Output the (x, y) coordinate of the center of the cell containing the given text.  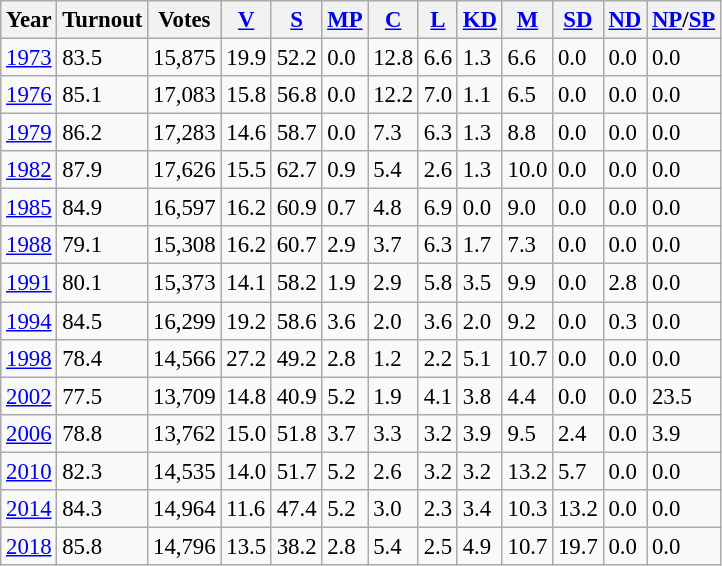
8.8 (527, 133)
2006 (29, 433)
7.0 (438, 95)
17,626 (184, 170)
56.8 (296, 95)
85.1 (102, 95)
62.7 (296, 170)
3.8 (480, 396)
1979 (29, 133)
1991 (29, 283)
49.2 (296, 358)
60.7 (296, 245)
3.4 (480, 509)
Year (29, 20)
58.7 (296, 133)
85.8 (102, 546)
11.6 (246, 509)
79.1 (102, 245)
C (393, 20)
9.0 (527, 208)
10.3 (527, 509)
V (246, 20)
3.5 (480, 283)
ND (625, 20)
KD (480, 20)
Votes (184, 20)
16,597 (184, 208)
12.8 (393, 58)
4.8 (393, 208)
58.6 (296, 321)
60.9 (296, 208)
S (296, 20)
19.9 (246, 58)
14,796 (184, 546)
78.4 (102, 358)
1982 (29, 170)
27.2 (246, 358)
2.5 (438, 546)
L (438, 20)
2002 (29, 396)
2018 (29, 546)
4.4 (527, 396)
1985 (29, 208)
47.4 (296, 509)
77.5 (102, 396)
1976 (29, 95)
1.1 (480, 95)
14.1 (246, 283)
12.2 (393, 95)
9.9 (527, 283)
2.4 (578, 433)
52.2 (296, 58)
4.1 (438, 396)
0.9 (345, 170)
Turnout (102, 20)
84.9 (102, 208)
14.0 (246, 471)
17,283 (184, 133)
2.2 (438, 358)
15.8 (246, 95)
17,083 (184, 95)
38.2 (296, 546)
14,964 (184, 509)
3.3 (393, 433)
1988 (29, 245)
2010 (29, 471)
51.8 (296, 433)
0.7 (345, 208)
40.9 (296, 396)
13,709 (184, 396)
58.2 (296, 283)
10.0 (527, 170)
M (527, 20)
0.3 (625, 321)
23.5 (684, 396)
1.7 (480, 245)
9.2 (527, 321)
84.5 (102, 321)
15,875 (184, 58)
82.3 (102, 471)
19.2 (246, 321)
6.5 (527, 95)
86.2 (102, 133)
3.0 (393, 509)
5.7 (578, 471)
16,299 (184, 321)
78.8 (102, 433)
1973 (29, 58)
2.3 (438, 509)
15,373 (184, 283)
13,762 (184, 433)
83.5 (102, 58)
4.9 (480, 546)
9.5 (527, 433)
15.5 (246, 170)
19.7 (578, 546)
14.8 (246, 396)
51.7 (296, 471)
14,566 (184, 358)
MP (345, 20)
5.8 (438, 283)
87.9 (102, 170)
14.6 (246, 133)
84.3 (102, 509)
15.0 (246, 433)
NP/SP (684, 20)
1.2 (393, 358)
80.1 (102, 283)
6.9 (438, 208)
1998 (29, 358)
14,535 (184, 471)
5.1 (480, 358)
13.5 (246, 546)
SD (578, 20)
2014 (29, 509)
15,308 (184, 245)
1994 (29, 321)
